Search for the cell housing the specified text and yield its (X, Y) center coordinate. 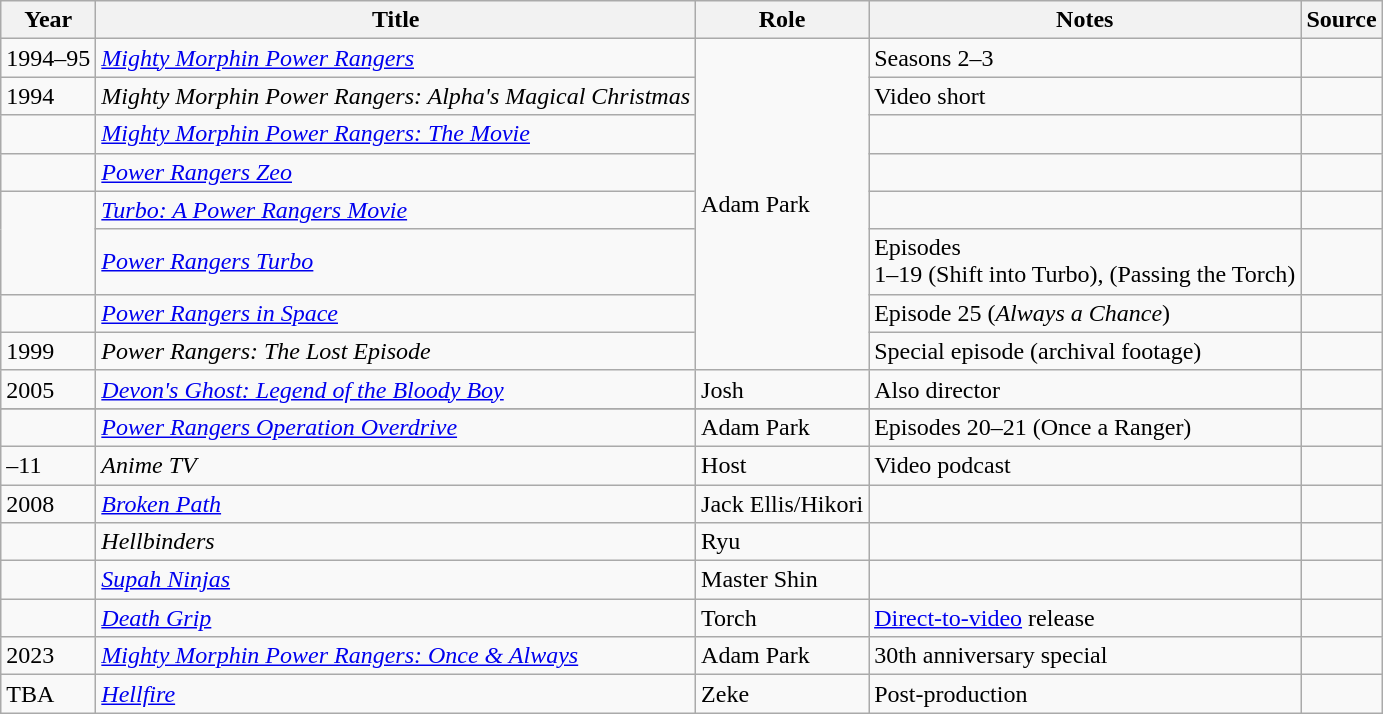
Ryu (782, 542)
Direct-to-video release (1085, 618)
Mighty Morphin Power Rangers: The Movie (396, 134)
Jack Ellis/Hikori (782, 503)
Role (782, 20)
30th anniversary special (1085, 656)
Notes (1085, 20)
Seasons 2–3 (1085, 58)
2008 (48, 503)
1994 (48, 96)
Power Rangers Operation Overdrive (396, 427)
Also director (1085, 389)
Episode 25 (Always a Chance) (1085, 313)
Host (782, 465)
Zeke (782, 694)
Special episode (archival footage) (1085, 351)
Episodes 20–21 (Once a Ranger) (1085, 427)
Hellfire (396, 694)
Turbo: A Power Rangers Movie (396, 210)
Source (1342, 20)
1994–95 (48, 58)
Anime TV (396, 465)
Devon's Ghost: Legend of the Bloody Boy (396, 389)
–11 (48, 465)
Mighty Morphin Power Rangers: Once & Always (396, 656)
Power Rangers in Space (396, 313)
Year (48, 20)
2005 (48, 389)
2023 (48, 656)
Post-production (1085, 694)
Hellbinders (396, 542)
Broken Path (396, 503)
Josh (782, 389)
Power Rangers: The Lost Episode (396, 351)
Master Shin (782, 580)
Power Rangers Turbo (396, 262)
Mighty Morphin Power Rangers (396, 58)
Title (396, 20)
1999 (48, 351)
Mighty Morphin Power Rangers: Alpha's Magical Christmas (396, 96)
Torch (782, 618)
Supah Ninjas (396, 580)
Episodes1–19 (Shift into Turbo), (Passing the Torch) (1085, 262)
Video podcast (1085, 465)
Video short (1085, 96)
Death Grip (396, 618)
Power Rangers Zeo (396, 172)
TBA (48, 694)
